Extract the (x, y) coordinate from the center of the cell holding the provided text.  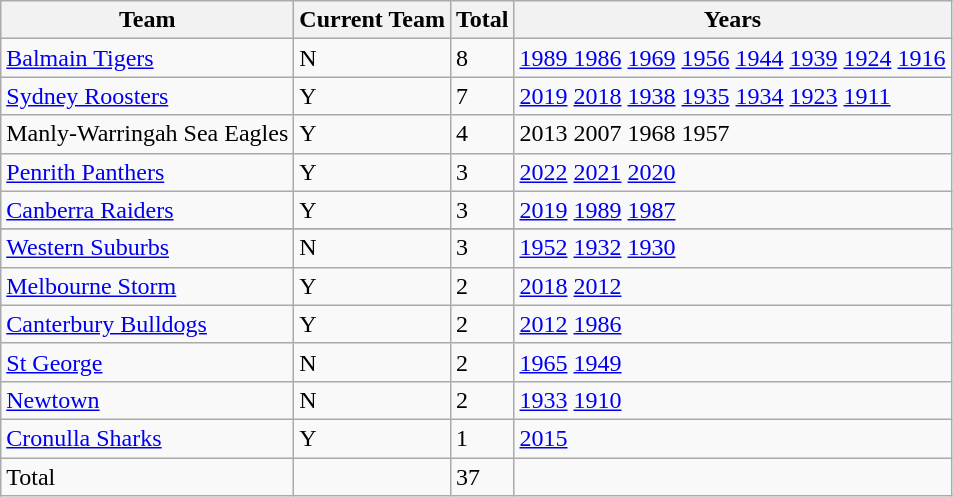
1989 1986 1969 1956 1944 1939 1924 1916 (732, 58)
2018 2012 (732, 286)
Canberra Raiders (148, 210)
Newtown (148, 400)
2022 2021 2020 (732, 172)
Years (732, 20)
Cronulla Sharks (148, 438)
8 (482, 58)
1 (482, 438)
2012 1986 (732, 324)
2019 1989 1987 (732, 210)
St George (148, 362)
4 (482, 134)
1933 1910 (732, 400)
Melbourne Storm (148, 286)
2019 2018 1938 1935 1934 1923 1911 (732, 96)
Current Team (372, 20)
Western Suburbs (148, 248)
7 (482, 96)
1952 1932 1930 (732, 248)
Sydney Roosters (148, 96)
2013 2007 1968 1957 (732, 134)
Team (148, 20)
Penrith Panthers (148, 172)
Manly-Warringah Sea Eagles (148, 134)
Canterbury Bulldogs (148, 324)
2015 (732, 438)
37 (482, 477)
Balmain Tigers (148, 58)
1965 1949 (732, 362)
